For the text-containing cell, return its midpoint in (x, y) coordinate format. 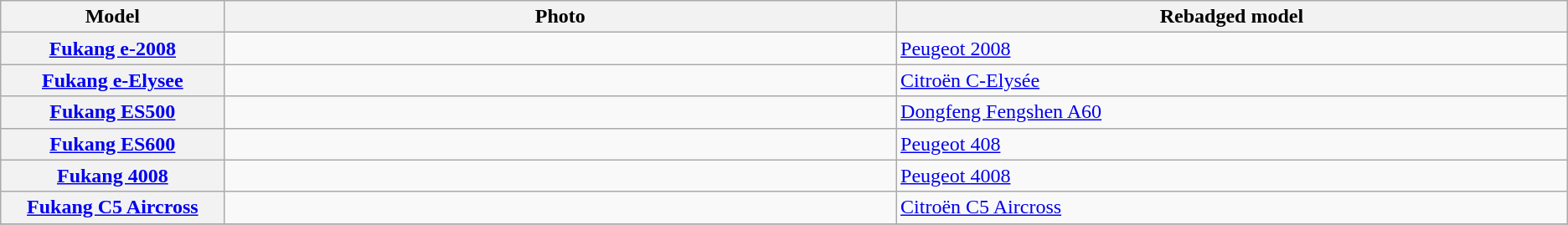
Citroën C5 Aircross (1232, 207)
Fukang e-Elysee (112, 80)
Fukang ES500 (112, 112)
Peugeot 4008 (1232, 176)
Fukang ES600 (112, 144)
Citroën C-Elysée (1232, 80)
Peugeot 2008 (1232, 49)
Dongfeng Fengshen A60 (1232, 112)
Fukang 4008 (112, 176)
Peugeot 408 (1232, 144)
Photo (560, 17)
Fukang C5 Aircross (112, 207)
Fukang e-2008 (112, 49)
Model (112, 17)
Rebadged model (1232, 17)
